For the text-containing cell, return its midpoint in [x, y] coordinate format. 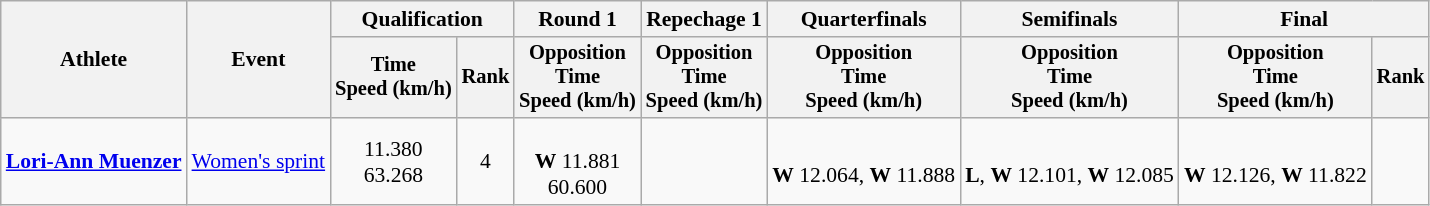
TimeSpeed (km/h) [394, 78]
Final [1304, 19]
Qualification [422, 19]
4 [486, 162]
W 12.064, W 11.888 [864, 162]
Round 1 [578, 19]
11.38063.268 [394, 162]
W 12.126, W 11.822 [1276, 162]
L, W 12.101, W 12.085 [1070, 162]
Quarterfinals [864, 19]
W 11.88160.600 [578, 162]
Semifinals [1070, 19]
Women's sprint [259, 162]
Lori-Ann Muenzer [94, 162]
Repechage 1 [704, 19]
Athlete [94, 60]
Event [259, 60]
